Identify which cell holds the provided text, then report its (X, Y) central coordinate. 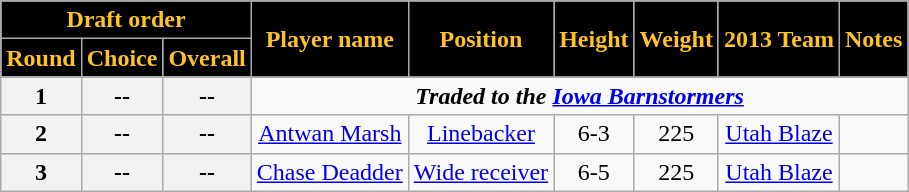
Position (480, 39)
Height (594, 39)
6-3 (594, 134)
Draft order (126, 20)
1 (41, 96)
Chase Deadder (330, 172)
2013 Team (778, 39)
Traded to the Iowa Barnstormers (580, 96)
6-5 (594, 172)
3 (41, 172)
Linebacker (480, 134)
Round (41, 58)
2 (41, 134)
Wide receiver (480, 172)
Player name (330, 39)
Choice (122, 58)
Weight (676, 39)
Notes (874, 39)
Antwan Marsh (330, 134)
Overall (207, 58)
